Pinpoint the cell where the given text exists, returning its (X, Y) midpoint coordinate. 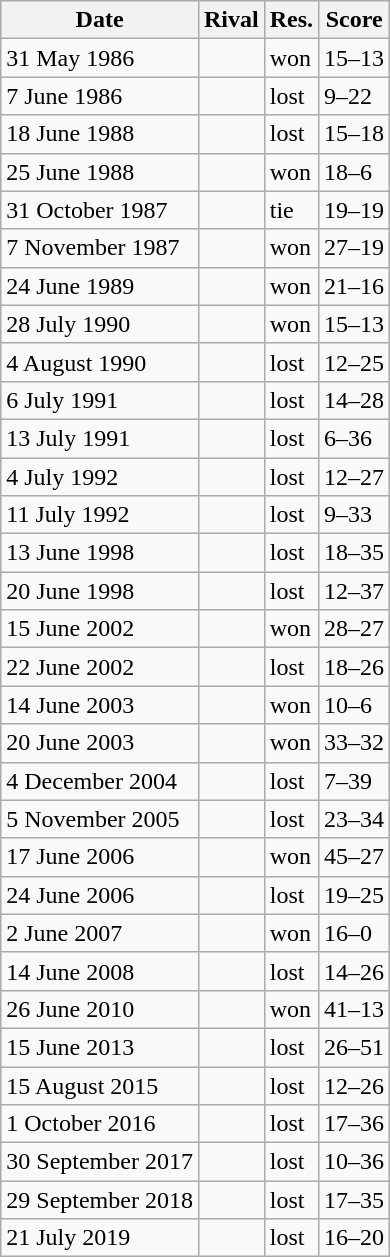
16–20 (354, 1238)
11 July 1992 (100, 515)
15 June 2002 (100, 629)
12–26 (354, 1085)
tie (291, 210)
9–22 (354, 96)
6–36 (354, 438)
41–13 (354, 1009)
28–27 (354, 629)
19–19 (354, 210)
17–36 (354, 1124)
22 June 2002 (100, 667)
26–51 (354, 1047)
33–32 (354, 743)
4 August 1990 (100, 362)
45–27 (354, 857)
15 August 2015 (100, 1085)
23–34 (354, 819)
29 September 2018 (100, 1200)
24 June 2006 (100, 895)
20 June 1998 (100, 591)
17–35 (354, 1200)
12–37 (354, 591)
Date (100, 20)
7–39 (354, 781)
18–26 (354, 667)
25 June 1988 (100, 172)
14 June 2003 (100, 705)
12–27 (354, 477)
4 July 1992 (100, 477)
27–19 (354, 248)
30 September 2017 (100, 1162)
16–0 (354, 933)
2 June 2007 (100, 933)
13 July 1991 (100, 438)
4 December 2004 (100, 781)
21 July 2019 (100, 1238)
14 June 2008 (100, 971)
Res. (291, 20)
13 June 1998 (100, 553)
17 June 2006 (100, 857)
31 May 1986 (100, 58)
7 June 1986 (100, 96)
14–28 (354, 400)
24 June 1989 (100, 286)
31 October 1987 (100, 210)
6 July 1991 (100, 400)
20 June 2003 (100, 743)
12–25 (354, 362)
1 October 2016 (100, 1124)
26 June 2010 (100, 1009)
18–35 (354, 553)
15 June 2013 (100, 1047)
18 June 1988 (100, 134)
10–6 (354, 705)
Rival (231, 20)
21–16 (354, 286)
15–18 (354, 134)
9–33 (354, 515)
10–36 (354, 1162)
19–25 (354, 895)
5 November 2005 (100, 819)
18–6 (354, 172)
Score (354, 20)
14–26 (354, 971)
28 July 1990 (100, 324)
7 November 1987 (100, 248)
